Provide the [X, Y] coordinate of the cell's center where the given text is located.  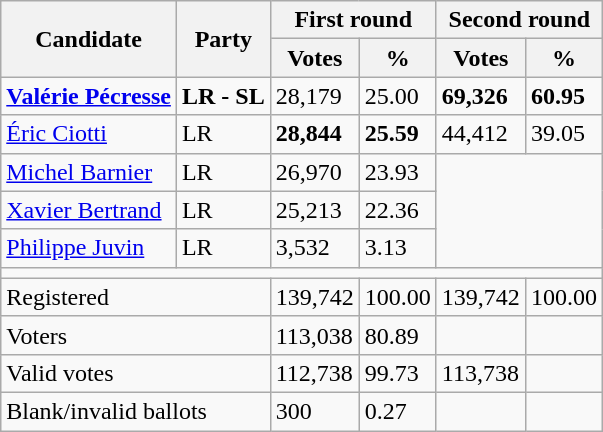
Blank/invalid ballots [136, 411]
25.00 [398, 96]
60.95 [564, 96]
3,532 [314, 248]
Valérie Pécresse [89, 96]
69,326 [480, 96]
Philippe Juvin [89, 248]
112,738 [314, 373]
Voters [136, 335]
23.93 [398, 172]
Second round [519, 20]
39.05 [564, 134]
80.89 [398, 335]
22.36 [398, 210]
Xavier Bertrand [89, 210]
3.13 [398, 248]
113,738 [480, 373]
Éric Ciotti [89, 134]
113,038 [314, 335]
28,179 [314, 96]
25.59 [398, 134]
300 [314, 411]
44,412 [480, 134]
28,844 [314, 134]
25,213 [314, 210]
Michel Barnier [89, 172]
99.73 [398, 373]
Registered [136, 297]
0.27 [398, 411]
26,970 [314, 172]
Party [223, 39]
Valid votes [136, 373]
First round [353, 20]
Candidate [89, 39]
LR - SL [223, 96]
